Locate the cell with the specified text and output its (x, y) center coordinate. 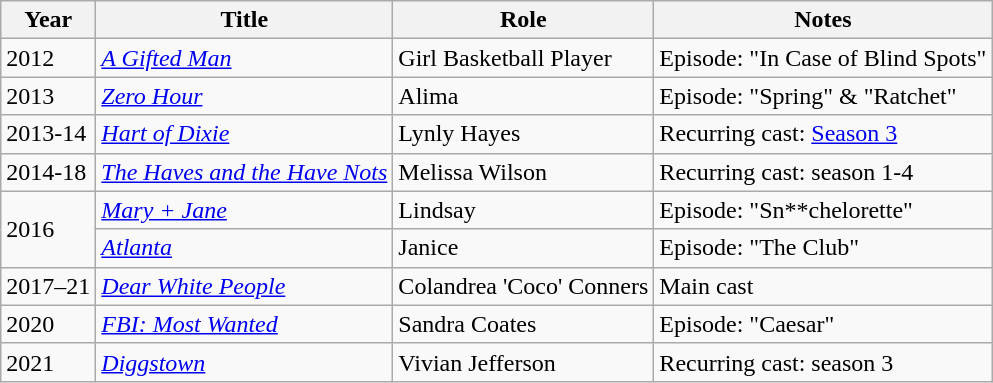
Atlanta (244, 248)
Lynly Hayes (524, 134)
Colandrea 'Coco' Conners (524, 286)
Episode: "Spring" & "Ratchet" (823, 96)
A Gifted Man (244, 58)
Main cast (823, 286)
Episode: "In Case of Blind Spots" (823, 58)
2020 (48, 324)
Hart of Dixie (244, 134)
Sandra Coates (524, 324)
Janice (524, 248)
Episode: "Caesar" (823, 324)
Year (48, 20)
Vivian Jefferson (524, 362)
Girl Basketball Player (524, 58)
2012 (48, 58)
Recurring cast: season 3 (823, 362)
Notes (823, 20)
2013 (48, 96)
2013-14 (48, 134)
Title (244, 20)
Lindsay (524, 210)
Melissa Wilson (524, 172)
Role (524, 20)
Dear White People (244, 286)
2021 (48, 362)
Recurring cast: season 1-4 (823, 172)
Recurring cast: Season 3 (823, 134)
Zero Hour (244, 96)
FBI: Most Wanted (244, 324)
Alima (524, 96)
2014-18 (48, 172)
2016 (48, 229)
Episode: "Sn**chelorette" (823, 210)
Mary + Jane (244, 210)
The Haves and the Have Nots (244, 172)
Episode: "The Club" (823, 248)
Diggstown (244, 362)
2017–21 (48, 286)
